Extract the (x, y) coordinate from the center of the cell holding the provided text.  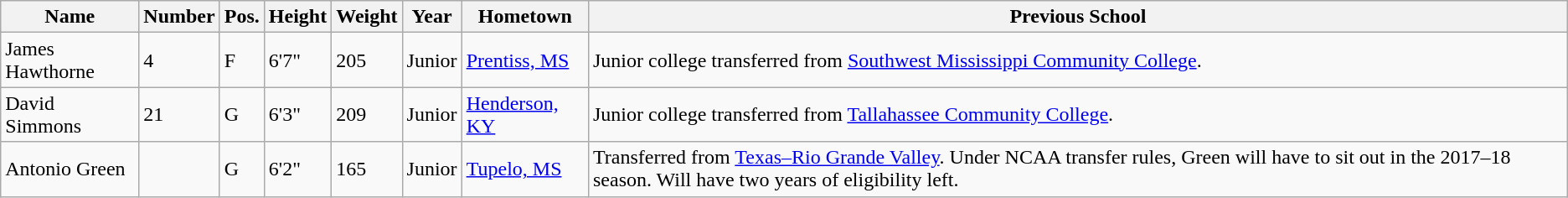
David Simmons (70, 114)
205 (367, 60)
Pos. (241, 17)
Name (70, 17)
Previous School (1077, 17)
Junior college transferred from Tallahassee Community College. (1077, 114)
165 (367, 169)
Height (297, 17)
6'2" (297, 169)
Tupelo, MS (524, 169)
Henderson, KY (524, 114)
6'3" (297, 114)
James Hawthorne (70, 60)
Antonio Green (70, 169)
21 (179, 114)
209 (367, 114)
Prentiss, MS (524, 60)
Junior college transferred from Southwest Mississippi Community College. (1077, 60)
Year (432, 17)
Hometown (524, 17)
F (241, 60)
Number (179, 17)
4 (179, 60)
6'7" (297, 60)
Weight (367, 17)
